From the cell containing the given text, extract its center point as (X, Y) coordinate. 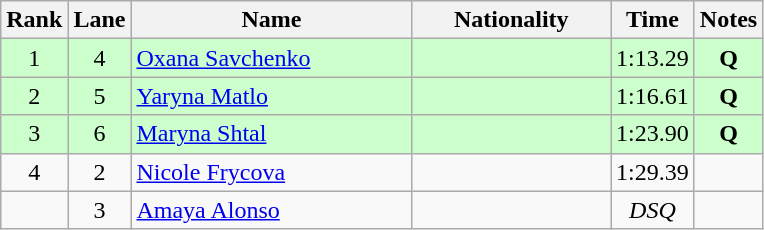
Maryna Shtal (272, 134)
DSQ (653, 210)
1 (34, 58)
1:29.39 (653, 172)
Amaya Alonso (272, 210)
Lane (100, 20)
5 (100, 96)
6 (100, 134)
1:16.61 (653, 96)
Oxana Savchenko (272, 58)
Nicole Frycova (272, 172)
Rank (34, 20)
Nationality (512, 20)
Time (653, 20)
1:13.29 (653, 58)
1:23.90 (653, 134)
Notes (728, 20)
Name (272, 20)
Yaryna Matlo (272, 96)
